Scan for the cell matching the given text and deliver its [X, Y] coordinate at center. 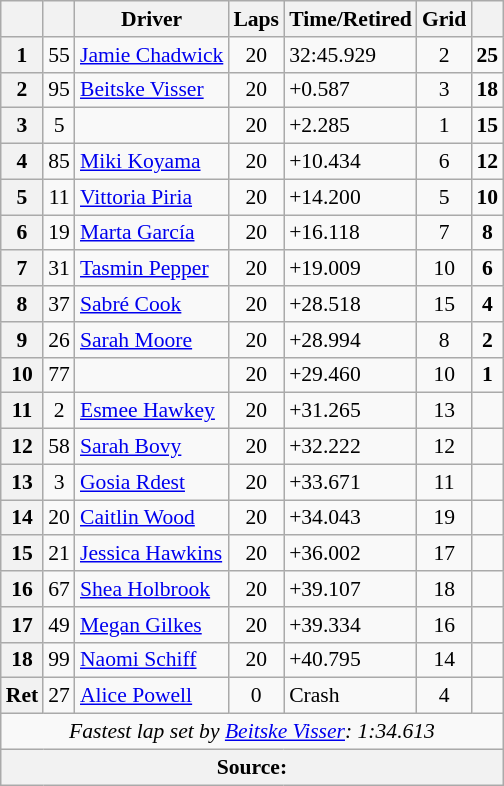
9 [22, 340]
Caitlin Wood [152, 518]
58 [59, 447]
Jessica Hawkins [152, 554]
+32.222 [350, 447]
Tasmin Pepper [152, 269]
Grid [444, 19]
+36.002 [350, 554]
Sabré Cook [152, 304]
Miki Koyama [152, 162]
32:45.929 [350, 55]
+16.118 [350, 233]
+39.334 [350, 625]
55 [59, 55]
Fastest lap set by Beitske Visser: 1:34.613 [252, 732]
+28.518 [350, 304]
+31.265 [350, 411]
Source: [252, 767]
Naomi Schiff [152, 660]
49 [59, 625]
0 [256, 696]
Shea Holbrook [152, 589]
Megan Gilkes [152, 625]
+28.994 [350, 340]
Vittoria Piria [152, 197]
Driver [152, 19]
+19.009 [350, 269]
+33.671 [350, 482]
Jamie Chadwick [152, 55]
+39.107 [350, 589]
Ret [22, 696]
85 [59, 162]
Sarah Bovy [152, 447]
Laps [256, 19]
+2.285 [350, 126]
26 [59, 340]
+0.587 [350, 90]
Marta García [152, 233]
21 [59, 554]
27 [59, 696]
Alice Powell [152, 696]
99 [59, 660]
Time/Retired [350, 19]
+29.460 [350, 375]
67 [59, 589]
77 [59, 375]
Sarah Moore [152, 340]
31 [59, 269]
Beitske Visser [152, 90]
+34.043 [350, 518]
+40.795 [350, 660]
+14.200 [350, 197]
Esmee Hawkey [152, 411]
Gosia Rdest [152, 482]
25 [487, 55]
+10.434 [350, 162]
Crash [350, 696]
37 [59, 304]
95 [59, 90]
